Return the (x, y) coordinate for the center point of the cell that contains the specified text.  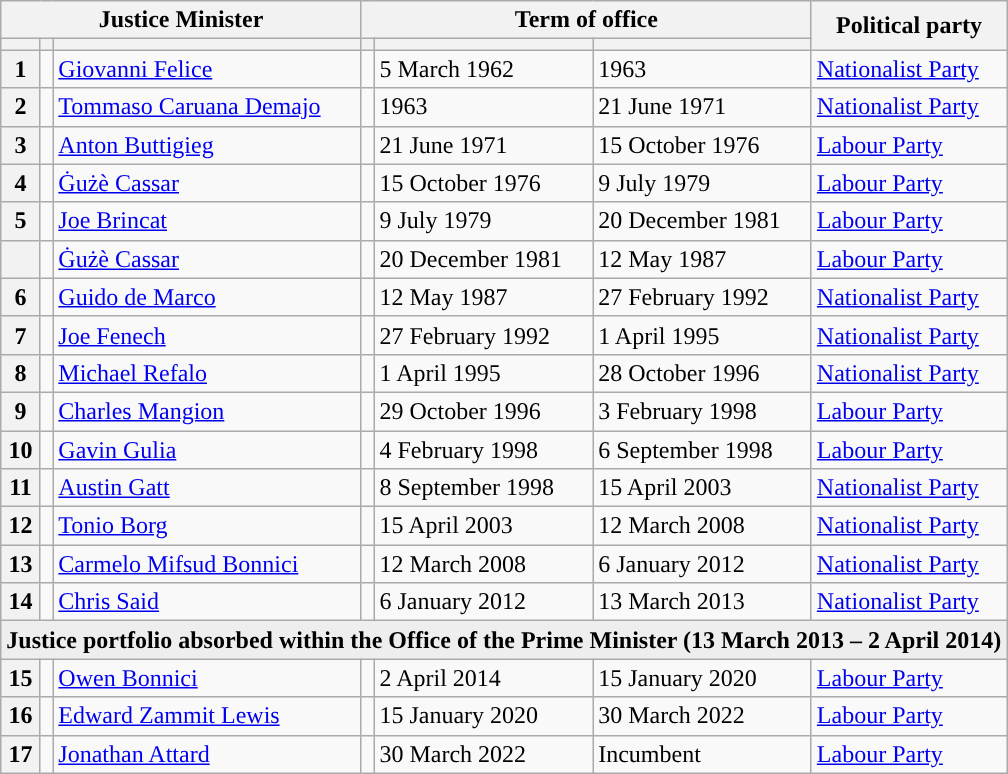
Austin Gatt (208, 488)
29 October 1996 (484, 411)
13 March 2013 (702, 602)
14 (21, 602)
Joe Fenech (208, 335)
11 (21, 488)
3 February 1998 (702, 411)
Justice Minister (182, 20)
Chris Said (208, 602)
Joe Brincat (208, 221)
Incumbent (702, 754)
13 (21, 564)
7 (21, 335)
5 March 1962 (484, 69)
4 (21, 183)
Owen Bonnici (208, 678)
Carmelo Mifsud Bonnici (208, 564)
Tonio Borg (208, 526)
2 (21, 107)
6 September 1998 (702, 449)
5 (21, 221)
Guido de Marco (208, 297)
3 (21, 145)
10 (21, 449)
6 (21, 297)
8 September 1998 (484, 488)
15 (21, 678)
Edward Zammit Lewis (208, 716)
Gavin Gulia (208, 449)
28 October 1996 (702, 373)
9 (21, 411)
12 (21, 526)
Giovanni Felice (208, 69)
Political party (908, 26)
Charles Mangion (208, 411)
1 (21, 69)
4 February 1998 (484, 449)
Tommaso Caruana Demajo (208, 107)
2 April 2014 (484, 678)
17 (21, 754)
Anton Buttigieg (208, 145)
Michael Refalo (208, 373)
16 (21, 716)
Jonathan Attard (208, 754)
8 (21, 373)
Justice portfolio absorbed within the Office of the Prime Minister (13 March 2013 – 2 April 2014) (504, 640)
Term of office (586, 20)
